Provide the (X, Y) coordinate of the cell's center where the given text is located.  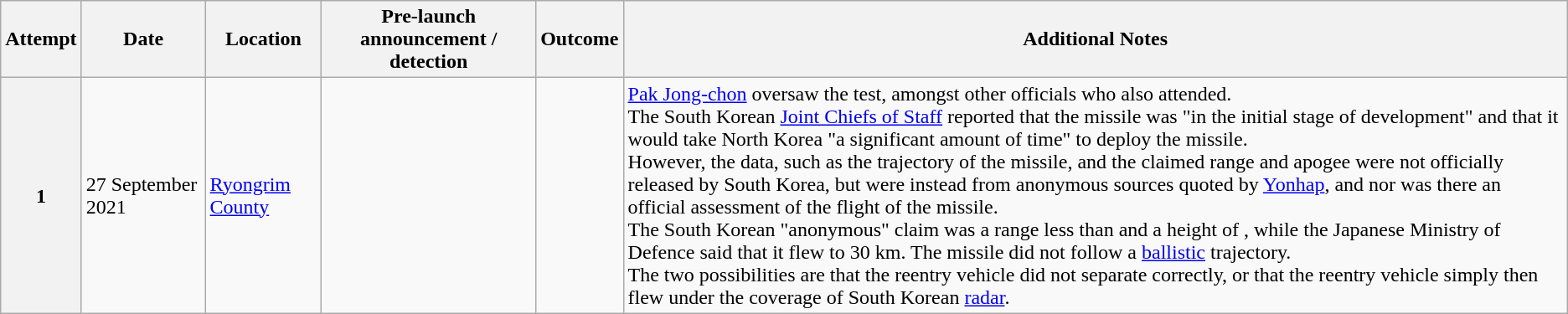
Additional Notes (1096, 39)
27 September 2021 (143, 196)
Attempt (41, 39)
Location (263, 39)
Outcome (580, 39)
Date (143, 39)
1 (41, 196)
Ryongrim County (263, 196)
Pre-launch announcement / detection (429, 39)
